Search for the cell housing the specified text and yield its [X, Y] center coordinate. 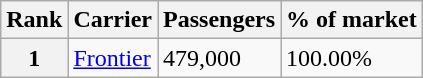
479,000 [220, 58]
Carrier [113, 20]
Passengers [220, 20]
1 [34, 58]
% of market [352, 20]
100.00% [352, 58]
Frontier [113, 58]
Rank [34, 20]
